Output the [X, Y] coordinate of the center of the cell containing the given text.  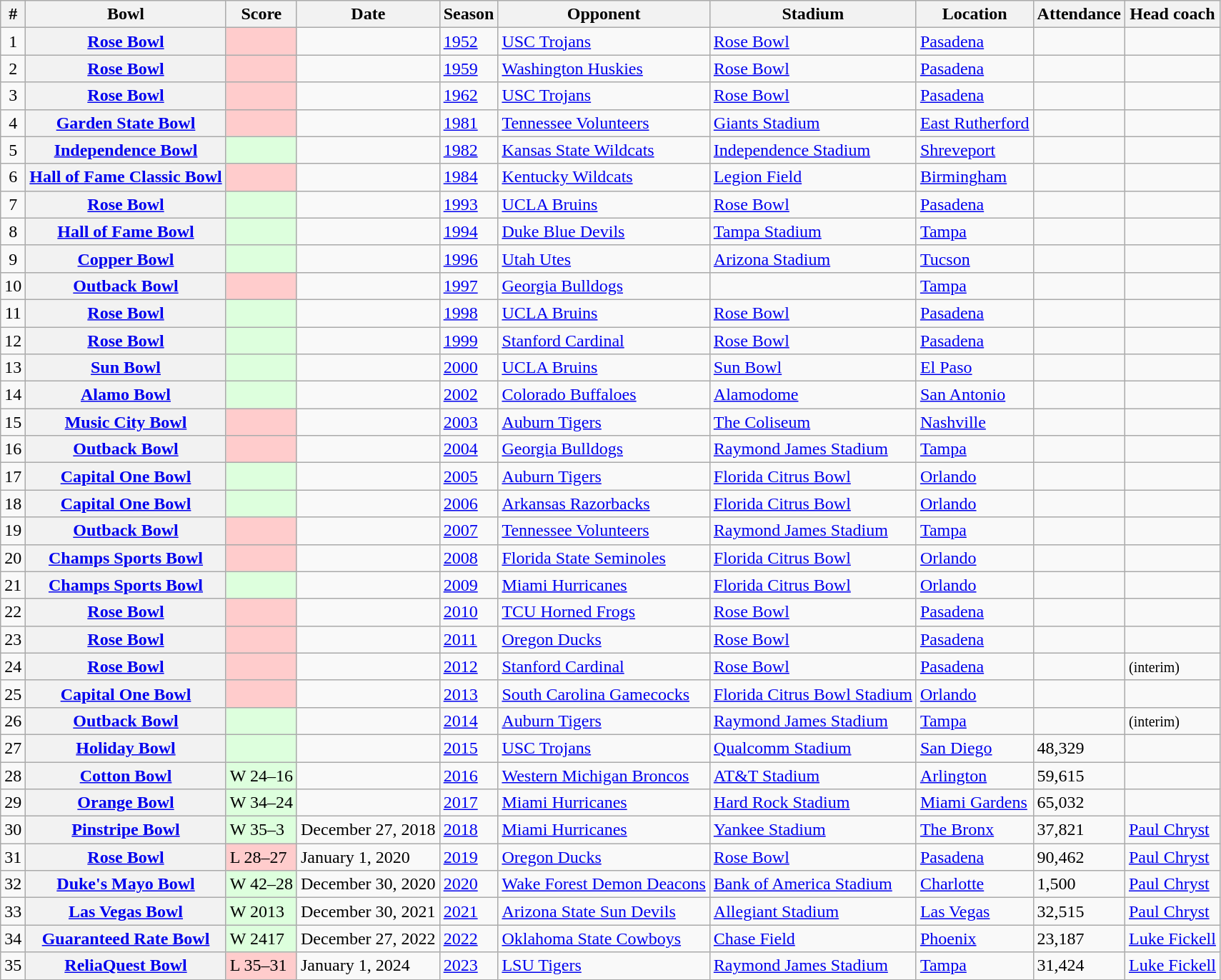
2018 [469, 830]
Opponent [604, 14]
2020 [469, 884]
L 28–27 [261, 857]
TCU Horned Frogs [604, 612]
2022 [469, 939]
Yankee Stadium [813, 830]
13 [13, 368]
1982 [469, 150]
Guaranteed Rate Bowl [126, 939]
24 [13, 666]
1981 [469, 123]
6 [13, 177]
7 [13, 204]
Copper Bowl [126, 259]
21 [13, 585]
2016 [469, 775]
Phoenix [975, 939]
2014 [469, 721]
January 1, 2020 [368, 857]
Independence Stadium [813, 150]
Music City Bowl [126, 422]
2023 [469, 966]
5 [13, 150]
Utah Utes [604, 259]
December 27, 2018 [368, 830]
2013 [469, 694]
11 [13, 313]
35 [13, 966]
3 [13, 96]
Garden State Bowl [126, 123]
59,615 [1079, 775]
Colorado Buffaloes [604, 395]
2017 [469, 803]
Florida Citrus Bowl Stadium [813, 694]
Shreveport [975, 150]
2008 [469, 558]
Alamo Bowl [126, 395]
2003 [469, 422]
ReliaQuest Bowl [126, 966]
Arizona Stadium [813, 259]
Cotton Bowl [126, 775]
10 [13, 286]
31 [13, 857]
30 [13, 830]
31,424 [1079, 966]
48,329 [1079, 748]
Stadium [813, 14]
Miami Gardens [975, 803]
Hall of Fame Bowl [126, 231]
32,515 [1079, 911]
34 [13, 939]
Orange Bowl [126, 803]
2009 [469, 585]
El Paso [975, 368]
2021 [469, 911]
12 [13, 341]
December 27, 2022 [368, 939]
Bank of America Stadium [813, 884]
W 35–3 [261, 830]
The Bronx [975, 830]
2 [13, 69]
1984 [469, 177]
1994 [469, 231]
17 [13, 476]
W 2013 [261, 911]
AT&T Stadium [813, 775]
25 [13, 694]
2019 [469, 857]
29 [13, 803]
9 [13, 259]
Location [975, 14]
Nashville [975, 422]
East Rutherford [975, 123]
2006 [469, 504]
L 35–31 [261, 966]
8 [13, 231]
Duke Blue Devils [604, 231]
Western Michigan Broncos [604, 775]
2004 [469, 449]
16 [13, 449]
San Antonio [975, 395]
LSU Tigers [604, 966]
1952 [469, 41]
Chase Field [813, 939]
W 24–16 [261, 775]
Arizona State Sun Devils [604, 911]
Tucson [975, 259]
W 42–28 [261, 884]
14 [13, 395]
1959 [469, 69]
33 [13, 911]
January 1, 2024 [368, 966]
Independence Bowl [126, 150]
San Diego [975, 748]
Date [368, 14]
Kansas State Wildcats [604, 150]
Washington Huskies [604, 69]
1996 [469, 259]
Bowl [126, 14]
1 [13, 41]
1997 [469, 286]
2000 [469, 368]
2012 [469, 666]
1962 [469, 96]
Oklahoma State Cowboys [604, 939]
The Coliseum [813, 422]
15 [13, 422]
Florida State Seminoles [604, 558]
Head coach [1172, 14]
Season [469, 14]
Legion Field [813, 177]
Giants Stadium [813, 123]
23 [13, 639]
1999 [469, 341]
2007 [469, 531]
Las Vegas [975, 911]
2010 [469, 612]
Holiday Bowl [126, 748]
Pinstripe Bowl [126, 830]
Alamodome [813, 395]
Las Vegas Bowl [126, 911]
1993 [469, 204]
37,821 [1079, 830]
22 [13, 612]
Tampa Stadium [813, 231]
90,462 [1079, 857]
19 [13, 531]
Wake Forest Demon Deacons [604, 884]
Arlington [975, 775]
23,187 [1079, 939]
Arkansas Razorbacks [604, 504]
# [13, 14]
4 [13, 123]
32 [13, 884]
2002 [469, 395]
26 [13, 721]
Duke's Mayo Bowl [126, 884]
1998 [469, 313]
28 [13, 775]
Hard Rock Stadium [813, 803]
W 2417 [261, 939]
Kentucky Wildcats [604, 177]
1,500 [1079, 884]
65,032 [1079, 803]
Hall of Fame Classic Bowl [126, 177]
27 [13, 748]
20 [13, 558]
W 34–24 [261, 803]
Qualcomm Stadium [813, 748]
18 [13, 504]
Charlotte [975, 884]
2011 [469, 639]
Score [261, 14]
December 30, 2020 [368, 884]
December 30, 2021 [368, 911]
South Carolina Gamecocks [604, 694]
2015 [469, 748]
Attendance [1079, 14]
Allegiant Stadium [813, 911]
Birmingham [975, 177]
2005 [469, 476]
